Scan for the cell matching the given text and deliver its (x, y) coordinate at center. 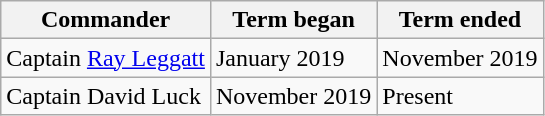
Commander (106, 20)
Term began (293, 20)
Present (460, 96)
Captain Ray Leggatt (106, 58)
Term ended (460, 20)
January 2019 (293, 58)
Captain David Luck (106, 96)
